Return the [x, y] coordinate for the center point of the cell that contains the specified text.  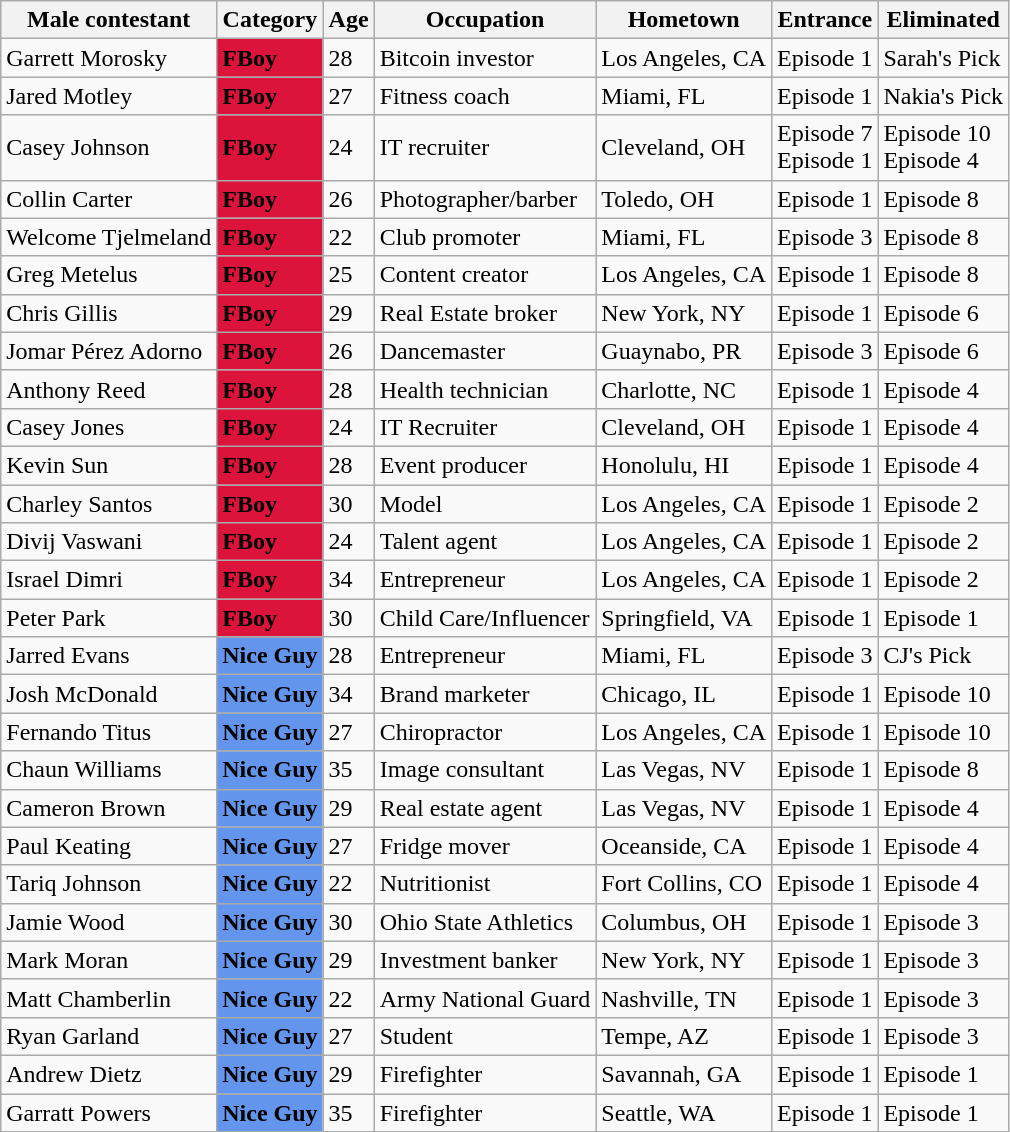
Josh McDonald [109, 694]
Tariq Johnson [109, 884]
Kevin Sun [109, 465]
Ohio State Athletics [485, 922]
Real Estate broker [485, 313]
Ryan Garland [109, 1036]
Toledo, OH [684, 199]
Episode 10Episode 4 [944, 148]
Casey Johnson [109, 148]
Cameron Brown [109, 808]
Photographer/barber [485, 199]
25 [348, 275]
Honolulu, HI [684, 465]
Hometown [684, 20]
Real estate agent [485, 808]
Eliminated [944, 20]
Guaynabo, PR [684, 351]
Springfield, VA [684, 618]
Nakia's Pick [944, 96]
Tempe, AZ [684, 1036]
Chris Gillis [109, 313]
Garratt Powers [109, 1113]
Oceanside, CA [684, 846]
Chicago, IL [684, 694]
Paul Keating [109, 846]
Peter Park [109, 618]
Anthony Reed [109, 389]
Jarred Evans [109, 656]
Mark Moran [109, 960]
Male contestant [109, 20]
Dancemaster [485, 351]
Talent agent [485, 542]
Occupation [485, 20]
Age [348, 20]
Columbus, OH [684, 922]
Bitcoin investor [485, 58]
Chaun Williams [109, 770]
Charlotte, NC [684, 389]
Fridge mover [485, 846]
Jomar Pérez Adorno [109, 351]
Savannah, GA [684, 1074]
Fitness coach [485, 96]
Brand marketer [485, 694]
Nutritionist [485, 884]
Casey Jones [109, 427]
Andrew Dietz [109, 1074]
Garrett Morosky [109, 58]
Model [485, 503]
IT Recruiter [485, 427]
Jamie Wood [109, 922]
Child Care/Influencer [485, 618]
Investment banker [485, 960]
Charley Santos [109, 503]
Army National Guard [485, 998]
Seattle, WA [684, 1113]
Fort Collins, CO [684, 884]
Student [485, 1036]
Event producer [485, 465]
Content creator [485, 275]
Category [270, 20]
Matt Chamberlin [109, 998]
Divij Vaswani [109, 542]
Entrance [825, 20]
Chiropractor [485, 732]
Episode 7Episode 1 [825, 148]
Health technician [485, 389]
IT recruiter [485, 148]
Sarah's Pick [944, 58]
Image consultant [485, 770]
Club promoter [485, 237]
CJ's Pick [944, 656]
Greg Metelus [109, 275]
Welcome Tjelmeland [109, 237]
Collin Carter [109, 199]
Fernando Titus [109, 732]
Nashville, TN [684, 998]
Israel Dimri [109, 580]
Jared Motley [109, 96]
